Return [X, Y] of the center of cell containing provided text 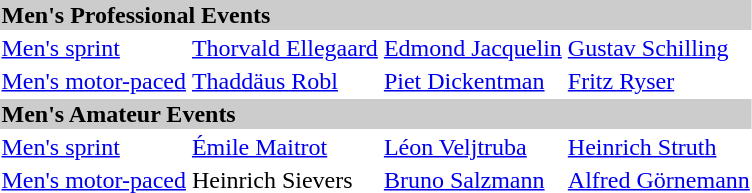
Edmond Jacquelin [472, 48]
Men's Amateur Events [376, 114]
Men's Professional Events [376, 15]
Thaddäus Robl [284, 81]
Piet Dickentman [472, 81]
Men's motor-paced [94, 81]
Léon Veljtruba [472, 147]
Heinrich Struth [658, 147]
Gustav Schilling [658, 48]
Thorvald Ellegaard [284, 48]
Émile Maitrot [284, 147]
Fritz Ryser [658, 81]
